Return the [x, y] coordinate for the center point of the cell that contains the specified text.  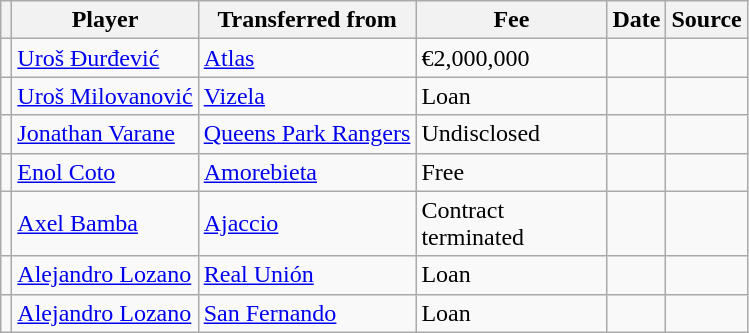
Uroš Đurđević [105, 58]
Player [105, 20]
Source [706, 20]
Vizela [307, 96]
Transferred from [307, 20]
Queens Park Rangers [307, 134]
Contract terminated [512, 224]
Jonathan Varane [105, 134]
Amorebieta [307, 172]
Fee [512, 20]
Free [512, 172]
San Fernando [307, 313]
Date [636, 20]
Undisclosed [512, 134]
Atlas [307, 58]
Uroš Milovanović [105, 96]
Axel Bamba [105, 224]
€2,000,000 [512, 58]
Real Unión [307, 275]
Enol Coto [105, 172]
Ajaccio [307, 224]
